Return the [x, y] coordinate for the center point of the cell that contains the specified text.  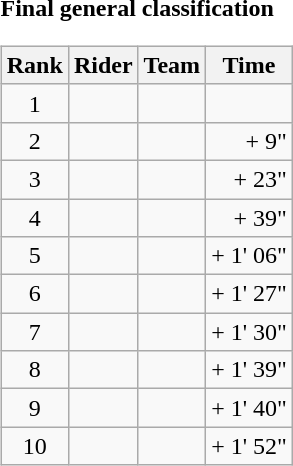
4 [34, 217]
9 [34, 408]
2 [34, 141]
1 [34, 103]
10 [34, 446]
+ 1' 06" [250, 256]
7 [34, 332]
+ 39" [250, 217]
Rider [103, 65]
+ 9" [250, 141]
+ 1' 40" [250, 408]
+ 1' 39" [250, 370]
+ 23" [250, 179]
Team [172, 65]
6 [34, 294]
8 [34, 370]
+ 1' 30" [250, 332]
+ 1' 27" [250, 294]
Time [250, 65]
Rank [34, 65]
+ 1' 52" [250, 446]
3 [34, 179]
5 [34, 256]
